Extract the [x, y] coordinate from the center of the cell holding the provided text.  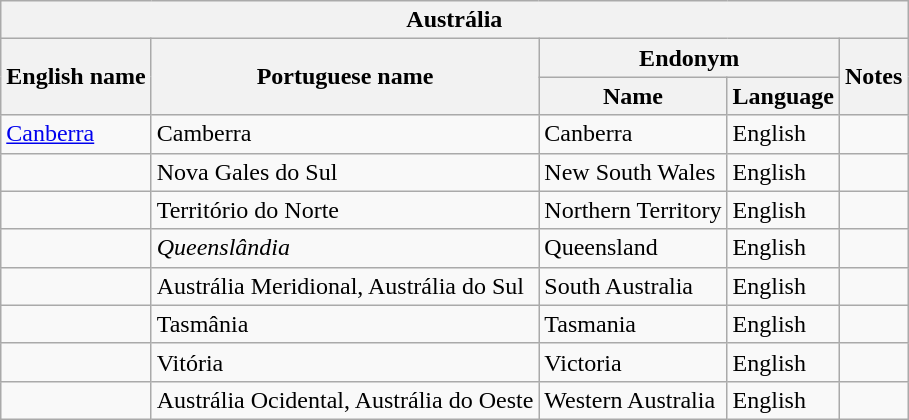
Northern Territory [633, 210]
Western Australia [633, 400]
South Australia [633, 286]
Victoria [633, 362]
Austrália [454, 20]
Austrália Meridional, Austrália do Sul [345, 286]
Camberra [345, 134]
English name [76, 77]
Queensland [633, 248]
Tasmânia [345, 324]
Nova Gales do Sul [345, 172]
Queenslândia [345, 248]
Vitória [345, 362]
Austrália Ocidental, Austrália do Oeste [345, 400]
Portuguese name [345, 77]
Território do Norte [345, 210]
Tasmania [633, 324]
Name [633, 96]
New South Wales [633, 172]
Endonym [690, 58]
Language [783, 96]
Notes [873, 77]
